For the text-containing cell, return its midpoint in [x, y] coordinate format. 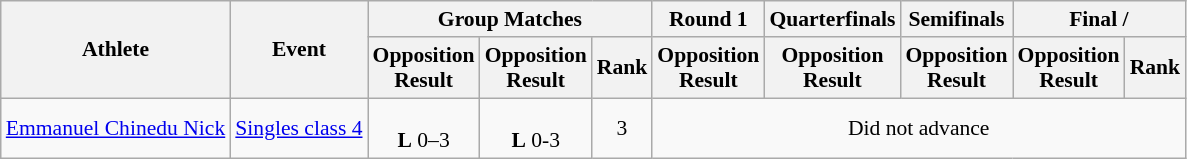
Semifinals [956, 19]
Group Matches [510, 19]
Final / [1100, 19]
L 0–3 [424, 128]
Event [298, 50]
Emmanuel Chinedu Nick [116, 128]
3 [622, 128]
Did not advance [918, 128]
L 0-3 [536, 128]
Quarterfinals [832, 19]
Round 1 [708, 19]
Athlete [116, 50]
Singles class 4 [298, 128]
